Find where the given text appears and provide that cell's center as (x, y) coordinate. 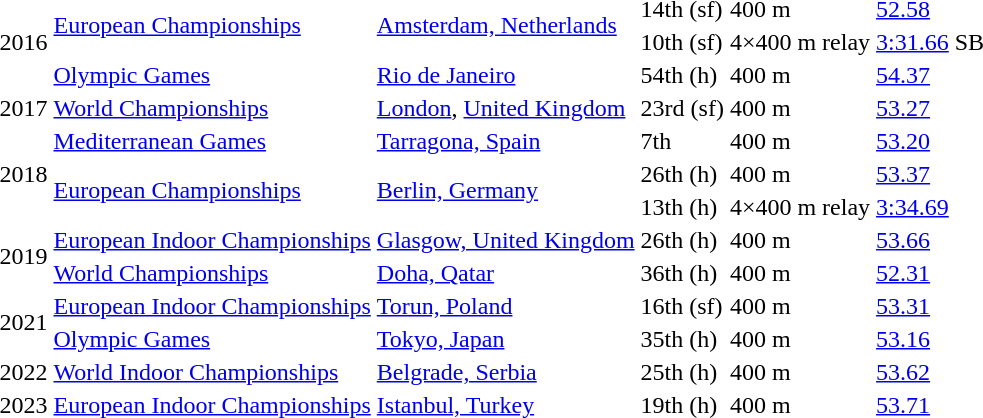
16th (sf) (682, 306)
23rd (sf) (682, 108)
Tarragona, Spain (506, 141)
36th (h) (682, 273)
Glasgow, United Kingdom (506, 240)
Mediterranean Games (212, 141)
54th (h) (682, 75)
10th (sf) (682, 42)
13th (h) (682, 207)
Torun, Poland (506, 306)
Belgrade, Serbia (506, 372)
Tokyo, Japan (506, 339)
Doha, Qatar (506, 273)
7th (682, 141)
25th (h) (682, 372)
World Indoor Championships (212, 372)
London, United Kingdom (506, 108)
Berlin, Germany (506, 190)
European Championships (212, 190)
35th (h) (682, 339)
Rio de Janeiro (506, 75)
